Identify which cell holds the provided text, then report its [x, y] central coordinate. 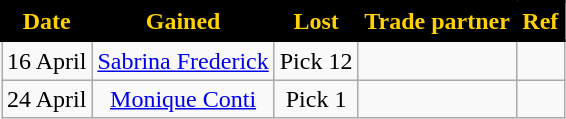
24 April [47, 99]
Ref [540, 22]
Monique Conti [183, 99]
Date [47, 22]
Sabrina Frederick [183, 60]
Pick 1 [316, 99]
Pick 12 [316, 60]
Trade partner [437, 22]
16 April [47, 60]
Gained [183, 22]
Lost [316, 22]
